Capture the cell that displays the provided text and extract its [X, Y] central coordinate. 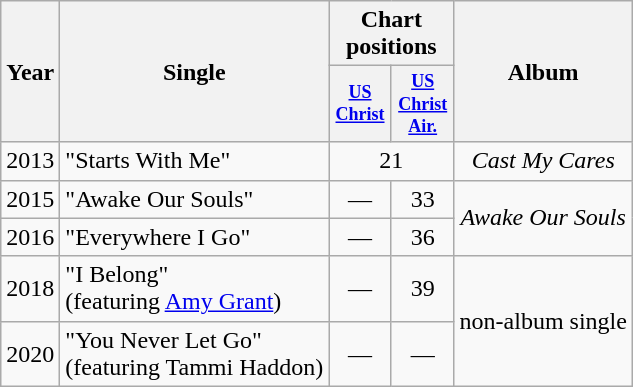
Cast My Cares [543, 161]
21 [392, 161]
USChrist [360, 104]
"Awake Our Souls" [194, 199]
Album [543, 72]
non-album single [543, 321]
"You Never Let Go"(featuring Tammi Haddon) [194, 354]
2013 [30, 161]
Chart positions [392, 34]
39 [422, 288]
USChrist Air. [422, 104]
2015 [30, 199]
2020 [30, 354]
2018 [30, 288]
"Everywhere I Go" [194, 237]
36 [422, 237]
33 [422, 199]
Single [194, 72]
Year [30, 72]
"Starts With Me" [194, 161]
"I Belong"(featuring Amy Grant) [194, 288]
2016 [30, 237]
Awake Our Souls [543, 218]
